Identify which cell holds the provided text, then report its [x, y] central coordinate. 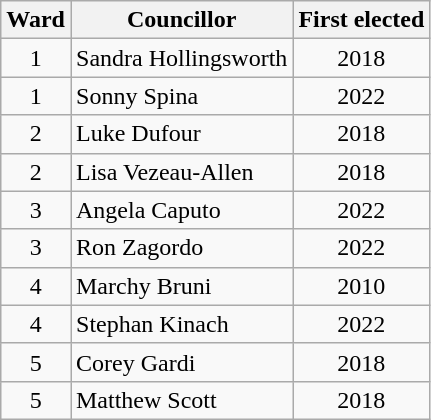
Luke Dufour [181, 134]
Sandra Hollingsworth [181, 58]
Councillor [181, 20]
Ward [36, 20]
First elected [362, 20]
Marchy Bruni [181, 286]
Corey Gardi [181, 362]
Stephan Kinach [181, 324]
2010 [362, 286]
Ron Zagordo [181, 248]
Sonny Spina [181, 96]
Angela Caputo [181, 210]
Lisa Vezeau-Allen [181, 172]
Matthew Scott [181, 400]
